Scan for the cell matching the given text and deliver its (X, Y) coordinate at center. 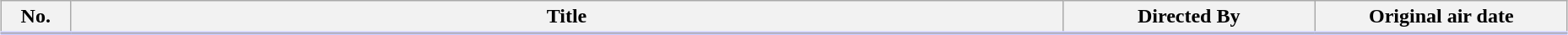
Directed By (1188, 17)
Title (567, 17)
Original air date (1441, 17)
No. (35, 17)
